Locate the cell with the specified text and output its (X, Y) center coordinate. 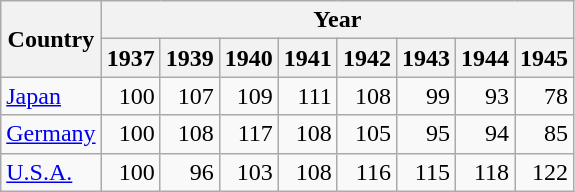
1941 (308, 58)
Germany (51, 134)
Country (51, 39)
Japan (51, 96)
1942 (366, 58)
1943 (426, 58)
1944 (484, 58)
93 (484, 96)
103 (248, 172)
94 (484, 134)
105 (366, 134)
107 (190, 96)
78 (544, 96)
96 (190, 172)
116 (366, 172)
1937 (130, 58)
99 (426, 96)
U.S.A. (51, 172)
1940 (248, 58)
Year (337, 20)
122 (544, 172)
117 (248, 134)
95 (426, 134)
85 (544, 134)
1939 (190, 58)
115 (426, 172)
118 (484, 172)
111 (308, 96)
109 (248, 96)
1945 (544, 58)
